For the text-containing cell, return its midpoint in (x, y) coordinate format. 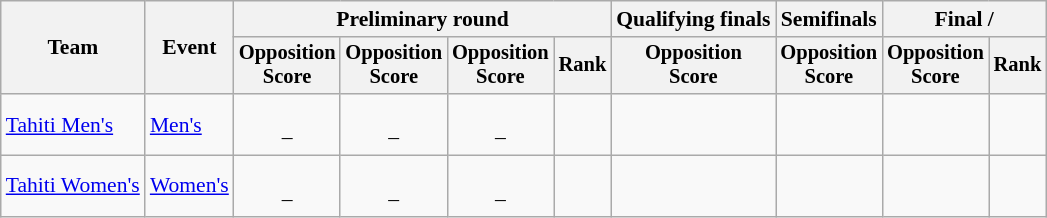
Team (73, 48)
Final / (964, 19)
Men's (190, 124)
Preliminary round (422, 19)
Women's (190, 186)
Tahiti Women's (73, 186)
Tahiti Men's (73, 124)
Event (190, 48)
Qualifying finals (693, 19)
Semifinals (830, 19)
